Find where the given text appears and provide that cell's center as (X, Y) coordinate. 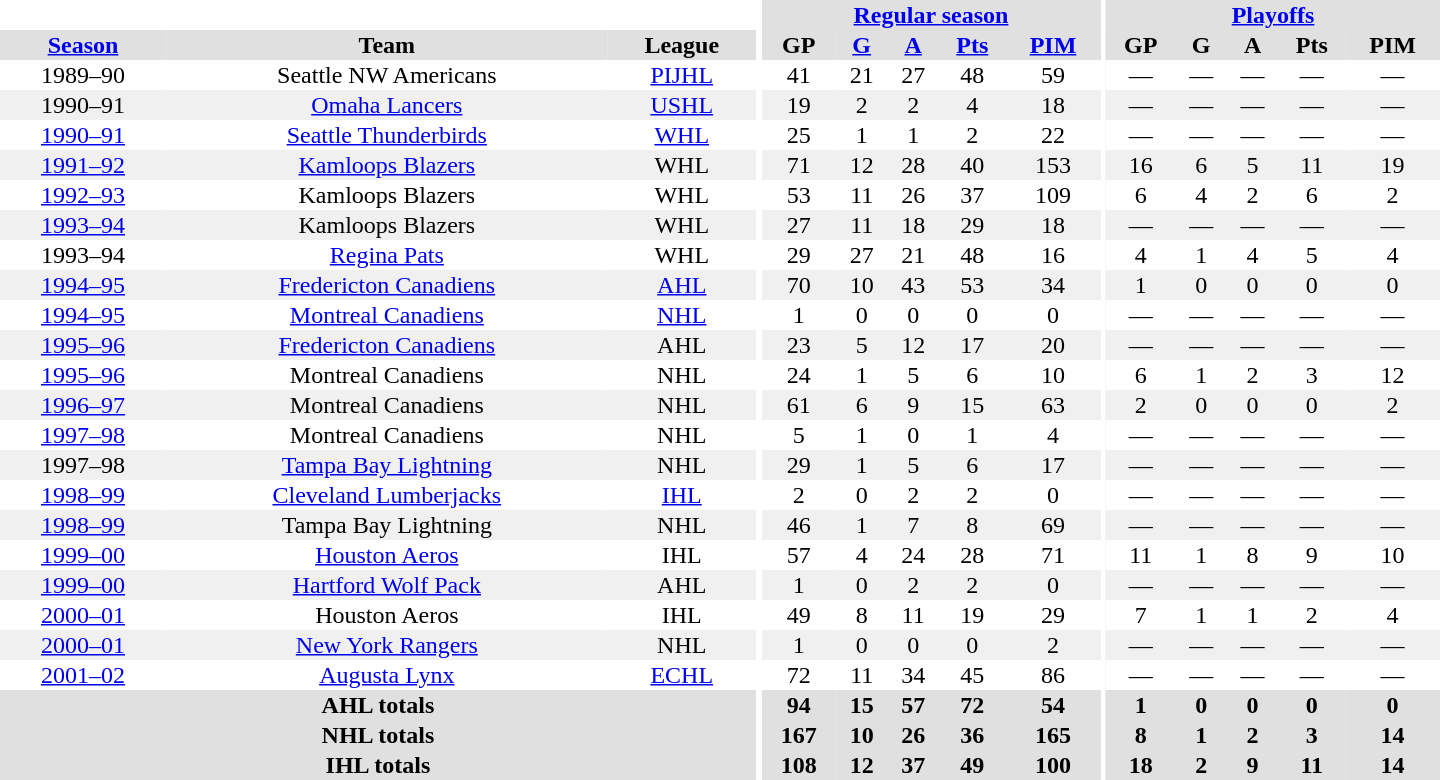
36 (972, 735)
46 (799, 525)
Season (83, 45)
2001–02 (83, 675)
23 (799, 345)
Playoffs (1273, 15)
94 (799, 705)
NHL totals (378, 735)
40 (972, 165)
153 (1054, 165)
25 (799, 135)
69 (1054, 525)
59 (1054, 75)
Omaha Lancers (387, 105)
45 (972, 675)
1991–92 (83, 165)
Seattle NW Americans (387, 75)
New York Rangers (387, 645)
1996–97 (83, 405)
1989–90 (83, 75)
Regular season (932, 15)
AHL totals (378, 705)
League (682, 45)
Hartford Wolf Pack (387, 585)
100 (1054, 765)
Regina Pats (387, 255)
1992–93 (83, 195)
USHL (682, 105)
61 (799, 405)
ECHL (682, 675)
IHL totals (378, 765)
Augusta Lynx (387, 675)
86 (1054, 675)
PIJHL (682, 75)
167 (799, 735)
63 (1054, 405)
22 (1054, 135)
70 (799, 285)
Seattle Thunderbirds (387, 135)
41 (799, 75)
109 (1054, 195)
108 (799, 765)
43 (912, 285)
Team (387, 45)
165 (1054, 735)
54 (1054, 705)
20 (1054, 345)
Cleveland Lumberjacks (387, 495)
